For the text-containing cell, return its midpoint in (X, Y) coordinate format. 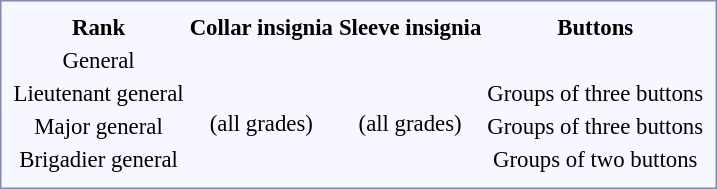
Groups of two buttons (596, 159)
Rank (98, 27)
Lieutenant general (98, 93)
General (98, 60)
Buttons (596, 27)
Sleeve insignia (410, 27)
Collar insignia (261, 27)
Brigadier general (98, 159)
Major general (98, 126)
